Extract the [X, Y] coordinate from the center of the cell holding the provided text.  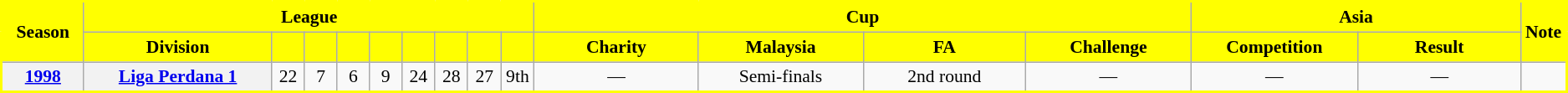
22 [288, 77]
Semi-finals [781, 77]
Malaysia [781, 47]
Challenge [1109, 47]
Result [1438, 47]
Season [43, 32]
27 [483, 77]
Cup [863, 17]
7 [321, 77]
Liga Perdana 1 [177, 77]
24 [418, 77]
2nd round [945, 77]
1998 [43, 77]
9 [386, 77]
Note [1544, 32]
Asia [1356, 17]
FA [945, 47]
Competition [1274, 47]
28 [452, 77]
6 [353, 77]
League [309, 17]
Charity [616, 47]
Division [177, 47]
9th [518, 77]
